Capture the cell that displays the provided text and extract its [x, y] central coordinate. 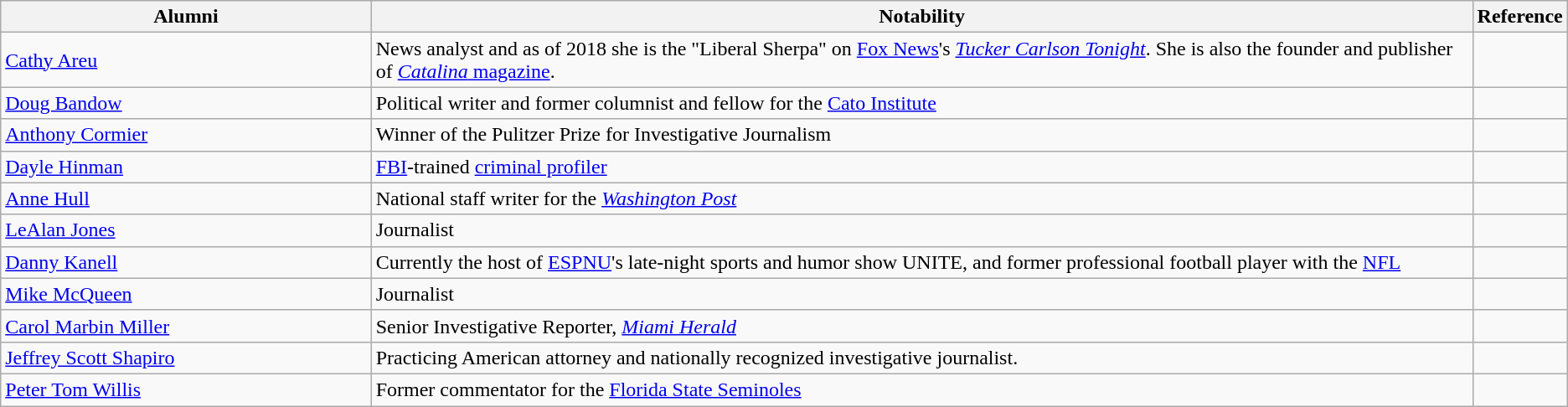
Reference [1519, 17]
Peter Tom Willis [186, 389]
Carol Marbin Miller [186, 326]
Doug Bandow [186, 103]
Anthony Cormier [186, 135]
National staff writer for the Washington Post [921, 198]
Danny Kanell [186, 262]
Former commentator for the Florida State Seminoles [921, 389]
Senior Investigative Reporter, Miami Herald [921, 326]
Anne Hull [186, 198]
Mike McQueen [186, 294]
Notability [921, 17]
Winner of the Pulitzer Prize for Investigative Journalism [921, 135]
Political writer and former columnist and fellow for the Cato Institute [921, 103]
Practicing American attorney and nationally recognized investigative journalist. [921, 358]
LeAlan Jones [186, 230]
Jeffrey Scott Shapiro [186, 358]
Cathy Areu [186, 60]
FBI-trained criminal profiler [921, 167]
Currently the host of ESPNU's late-night sports and humor show UNITE, and former professional football player with the NFL [921, 262]
Dayle Hinman [186, 167]
Alumni [186, 17]
